Search for the cell housing the specified text and yield its (X, Y) center coordinate. 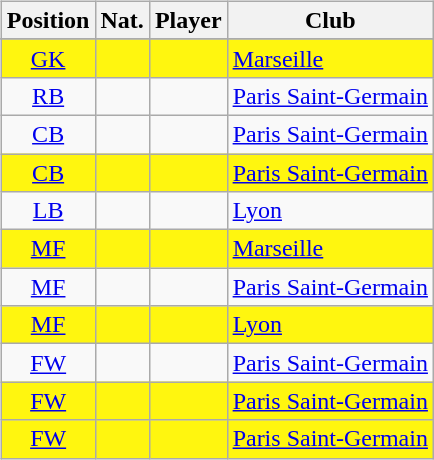
Position (48, 20)
RB (48, 96)
Nat. (122, 20)
LB (48, 211)
Player (188, 20)
Club (330, 20)
GK (48, 58)
